Return the [x, y] coordinate for the center point of the cell that contains the specified text.  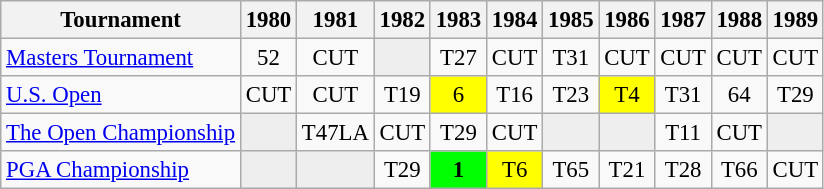
6 [458, 95]
1989 [795, 20]
T19 [402, 95]
1982 [402, 20]
T11 [683, 133]
1981 [336, 20]
52 [268, 58]
1985 [571, 20]
1 [458, 170]
T21 [627, 170]
T23 [571, 95]
Masters Tournament [121, 58]
T16 [515, 95]
Tournament [121, 20]
T4 [627, 95]
T66 [739, 170]
The Open Championship [121, 133]
T47LA [336, 133]
T6 [515, 170]
1980 [268, 20]
64 [739, 95]
T28 [683, 170]
T65 [571, 170]
1988 [739, 20]
1984 [515, 20]
T27 [458, 58]
1983 [458, 20]
U.S. Open [121, 95]
1986 [627, 20]
PGA Championship [121, 170]
1987 [683, 20]
